Detect which cell encompasses the target text, then output its (X, Y) center coordinate. 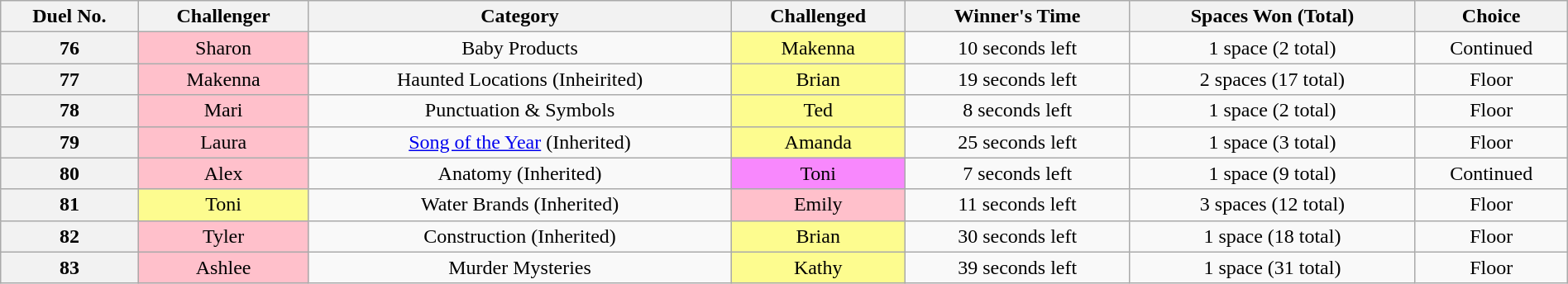
11 seconds left (1017, 205)
76 (69, 48)
Ashlee (223, 267)
10 seconds left (1017, 48)
Kathy (819, 267)
25 seconds left (1017, 142)
Sharon (223, 48)
Tyler (223, 236)
2 spaces (17 total) (1272, 79)
Winner's Time (1017, 17)
1 space (9 total) (1272, 173)
7 seconds left (1017, 173)
Alex (223, 173)
Baby Products (519, 48)
1 space (31 total) (1272, 267)
Anatomy (Inherited) (519, 173)
77 (69, 79)
Song of the Year (Inherited) (519, 142)
8 seconds left (1017, 111)
Emily (819, 205)
30 seconds left (1017, 236)
79 (69, 142)
Construction (Inherited) (519, 236)
19 seconds left (1017, 79)
Haunted Locations (Inheirited) (519, 79)
39 seconds left (1017, 267)
80 (69, 173)
Water Brands (Inherited) (519, 205)
Punctuation & Symbols (519, 111)
Choice (1491, 17)
Ted (819, 111)
82 (69, 236)
Murder Mysteries (519, 267)
Mari (223, 111)
Amanda (819, 142)
1 space (18 total) (1272, 236)
Laura (223, 142)
Challenger (223, 17)
3 spaces (12 total) (1272, 205)
81 (69, 205)
Spaces Won (Total) (1272, 17)
78 (69, 111)
Duel No. (69, 17)
Category (519, 17)
1 space (3 total) (1272, 142)
83 (69, 267)
Challenged (819, 17)
